Search for the cell housing the specified text and yield its [x, y] center coordinate. 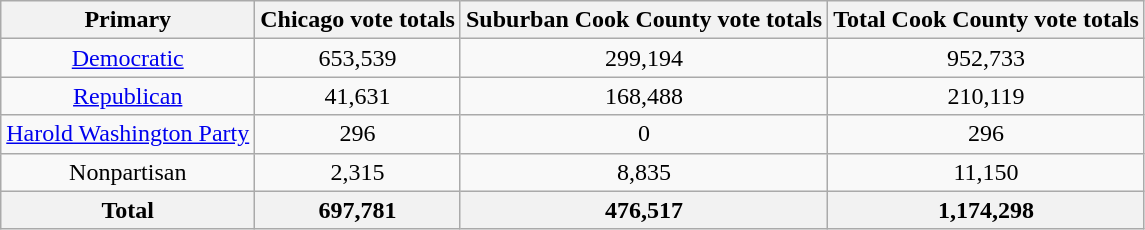
8,835 [644, 172]
653,539 [358, 58]
Primary [128, 20]
168,488 [644, 96]
2,315 [358, 172]
210,119 [986, 96]
299,194 [644, 58]
Harold Washington Party [128, 134]
Democratic [128, 58]
11,150 [986, 172]
Total [128, 210]
1,174,298 [986, 210]
0 [644, 134]
Suburban Cook County vote totals [644, 20]
Nonpartisan [128, 172]
Total Cook County vote totals [986, 20]
Chicago vote totals [358, 20]
Republican [128, 96]
697,781 [358, 210]
41,631 [358, 96]
476,517 [644, 210]
952,733 [986, 58]
